Capture the cell that displays the provided text and extract its [x, y] central coordinate. 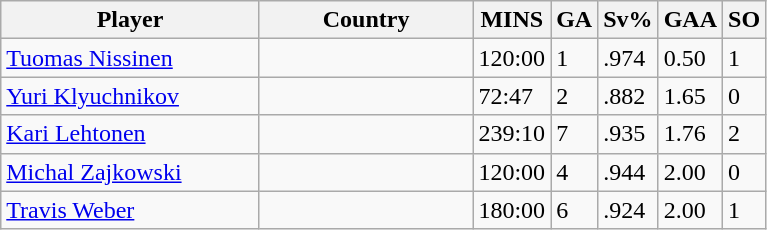
6 [574, 210]
1.65 [690, 96]
.944 [628, 172]
MINS [512, 20]
Tuomas Nissinen [130, 58]
Country [366, 20]
.924 [628, 210]
Travis Weber [130, 210]
Michal Zajkowski [130, 172]
0.50 [690, 58]
Player [130, 20]
4 [574, 172]
.935 [628, 134]
7 [574, 134]
Sv% [628, 20]
SO [744, 20]
.974 [628, 58]
180:00 [512, 210]
Kari Lehtonen [130, 134]
GAA [690, 20]
239:10 [512, 134]
GA [574, 20]
.882 [628, 96]
1.76 [690, 134]
72:47 [512, 96]
Yuri Klyuchnikov [130, 96]
